Find where the given text appears and provide that cell's center as (x, y) coordinate. 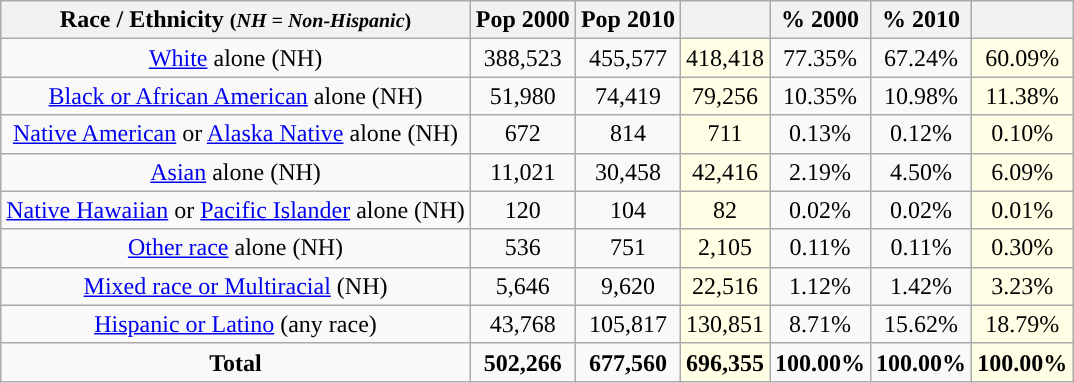
5,646 (522, 286)
10.98% (922, 96)
120 (522, 210)
% 2010 (922, 20)
15.62% (922, 324)
22,516 (724, 286)
67.24% (922, 58)
418,418 (724, 58)
10.35% (820, 96)
711 (724, 134)
White alone (NH) (236, 58)
Asian alone (NH) (236, 172)
Race / Ethnicity (NH = Non-Hispanic) (236, 20)
30,458 (628, 172)
Black or African American alone (NH) (236, 96)
0.30% (1022, 248)
814 (628, 134)
51,980 (522, 96)
455,577 (628, 58)
11,021 (522, 172)
6.09% (1022, 172)
% 2000 (820, 20)
77.35% (820, 58)
8.71% (820, 324)
2,105 (724, 248)
0.10% (1022, 134)
751 (628, 248)
Pop 2010 (628, 20)
130,851 (724, 324)
0.12% (922, 134)
1.42% (922, 286)
74,419 (628, 96)
1.12% (820, 286)
Other race alone (NH) (236, 248)
Hispanic or Latino (any race) (236, 324)
104 (628, 210)
18.79% (1022, 324)
9,620 (628, 286)
536 (522, 248)
105,817 (628, 324)
2.19% (820, 172)
11.38% (1022, 96)
672 (522, 134)
0.01% (1022, 210)
502,266 (522, 362)
Mixed race or Multiracial (NH) (236, 286)
696,355 (724, 362)
60.09% (1022, 58)
42,416 (724, 172)
43,768 (522, 324)
79,256 (724, 96)
Total (236, 362)
388,523 (522, 58)
Native American or Alaska Native alone (NH) (236, 134)
Pop 2000 (522, 20)
82 (724, 210)
4.50% (922, 172)
Native Hawaiian or Pacific Islander alone (NH) (236, 210)
0.13% (820, 134)
3.23% (1022, 286)
677,560 (628, 362)
